For the text-containing cell, return its midpoint in [x, y] coordinate format. 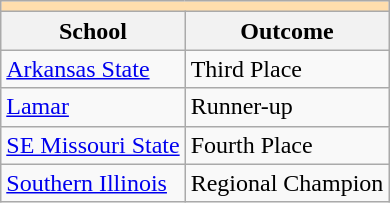
Lamar [93, 107]
Southern Illinois [93, 183]
Third Place [287, 69]
Arkansas State [93, 69]
Fourth Place [287, 145]
Regional Champion [287, 183]
School [93, 31]
Outcome [287, 31]
SE Missouri State [93, 145]
Runner-up [287, 107]
